Extract the [x, y] coordinate from the center of the cell holding the provided text.  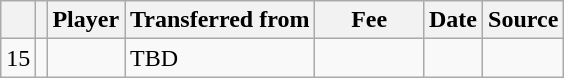
Transferred from [220, 20]
TBD [220, 58]
Player [86, 20]
Source [524, 20]
Date [452, 20]
15 [18, 58]
Fee [370, 20]
